Locate the cell with the specified text and output its [x, y] center coordinate. 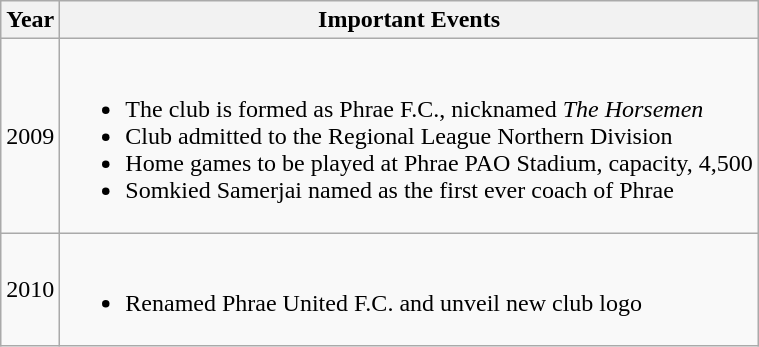
Renamed Phrae United F.C. and unveil new club logo [409, 290]
2010 [30, 290]
Important Events [409, 20]
2009 [30, 136]
Year [30, 20]
